Return [X, Y] of the center of cell containing provided text 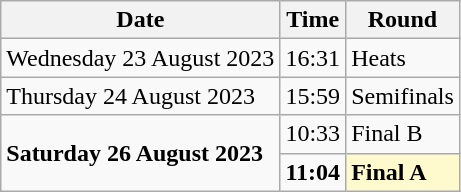
11:04 [313, 172]
Final A [403, 172]
Wednesday 23 August 2023 [140, 58]
Final B [403, 134]
Thursday 24 August 2023 [140, 96]
Time [313, 20]
16:31 [313, 58]
15:59 [313, 96]
Saturday 26 August 2023 [140, 153]
Round [403, 20]
Semifinals [403, 96]
Heats [403, 58]
Date [140, 20]
10:33 [313, 134]
